Determine the [x, y] coordinate at the center of the cell enclosing the given text.  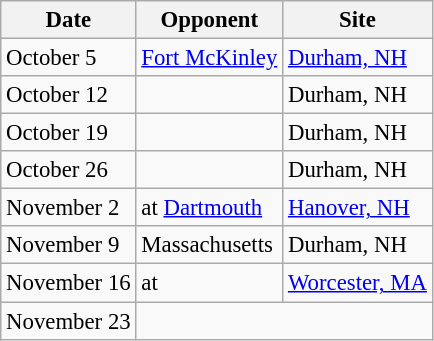
October 19 [68, 133]
at [210, 283]
October 26 [68, 170]
October 5 [68, 58]
Massachusetts [210, 245]
Date [68, 20]
November 23 [68, 321]
October 12 [68, 95]
Hanover, NH [358, 208]
November 16 [68, 283]
at Dartmouth [210, 208]
November 9 [68, 245]
Worcester, MA [358, 283]
Fort McKinley [210, 58]
Site [358, 20]
Opponent [210, 20]
November 2 [68, 208]
